Extract the (x, y) coordinate from the center of the cell holding the provided text.  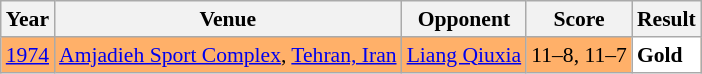
Opponent (464, 19)
Venue (228, 19)
Amjadieh Sport Complex, Tehran, Iran (228, 55)
11–8, 11–7 (579, 55)
Result (666, 19)
Score (579, 19)
Year (28, 19)
Gold (666, 55)
Liang Qiuxia (464, 55)
1974 (28, 55)
